Detect which cell encompasses the target text, then output its (X, Y) center coordinate. 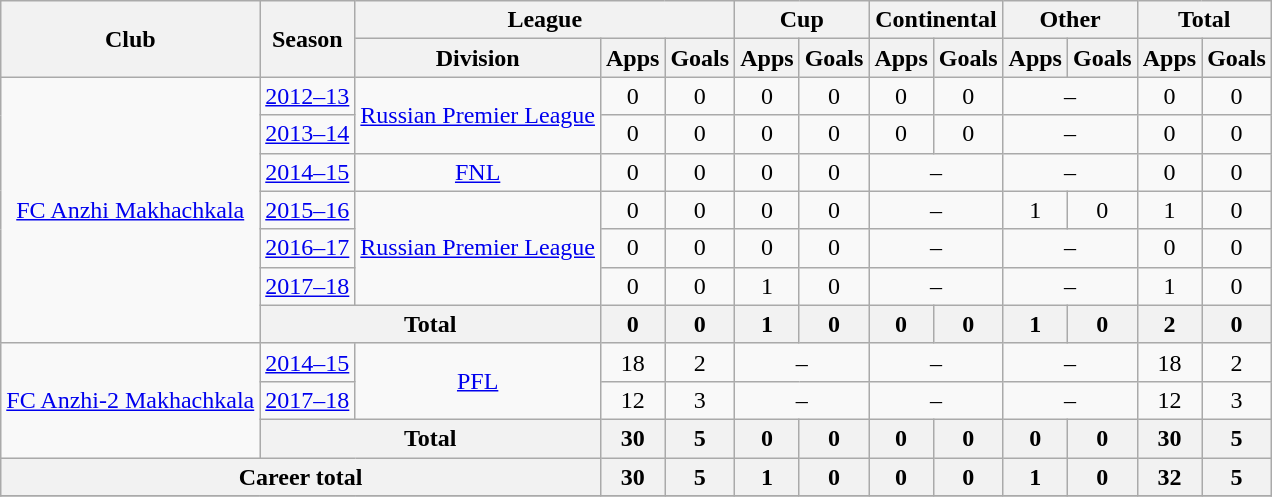
Continental (936, 20)
2012–13 (308, 96)
Club (130, 39)
Division (478, 58)
League (545, 20)
Season (308, 39)
PFL (478, 381)
32 (1169, 477)
Career total (301, 477)
Cup (802, 20)
2013–14 (308, 134)
FC Anzhi Makhachkala (130, 210)
Other (1070, 20)
FC Anzhi-2 Makhachkala (130, 400)
FNL (478, 172)
2016–17 (308, 248)
2015–16 (308, 210)
